Determine the (x, y) coordinate at the center of the cell enclosing the given text.  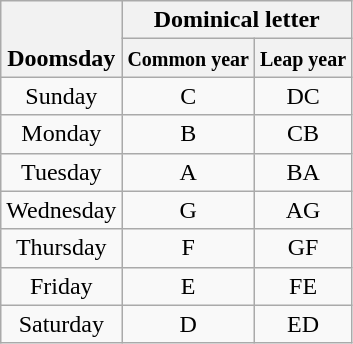
AG (304, 210)
GF (304, 248)
FE (304, 286)
E (188, 286)
Monday (62, 134)
DC (304, 96)
C (188, 96)
Leap year (304, 58)
Thursday (62, 248)
F (188, 248)
Saturday (62, 324)
CB (304, 134)
Sunday (62, 96)
Wednesday (62, 210)
Tuesday (62, 172)
A (188, 172)
BA (304, 172)
ED (304, 324)
Doomsday (62, 39)
B (188, 134)
D (188, 324)
Common year (188, 58)
G (188, 210)
Friday (62, 286)
Dominical letter (237, 20)
